Search for the cell housing the specified text and yield its (X, Y) center coordinate. 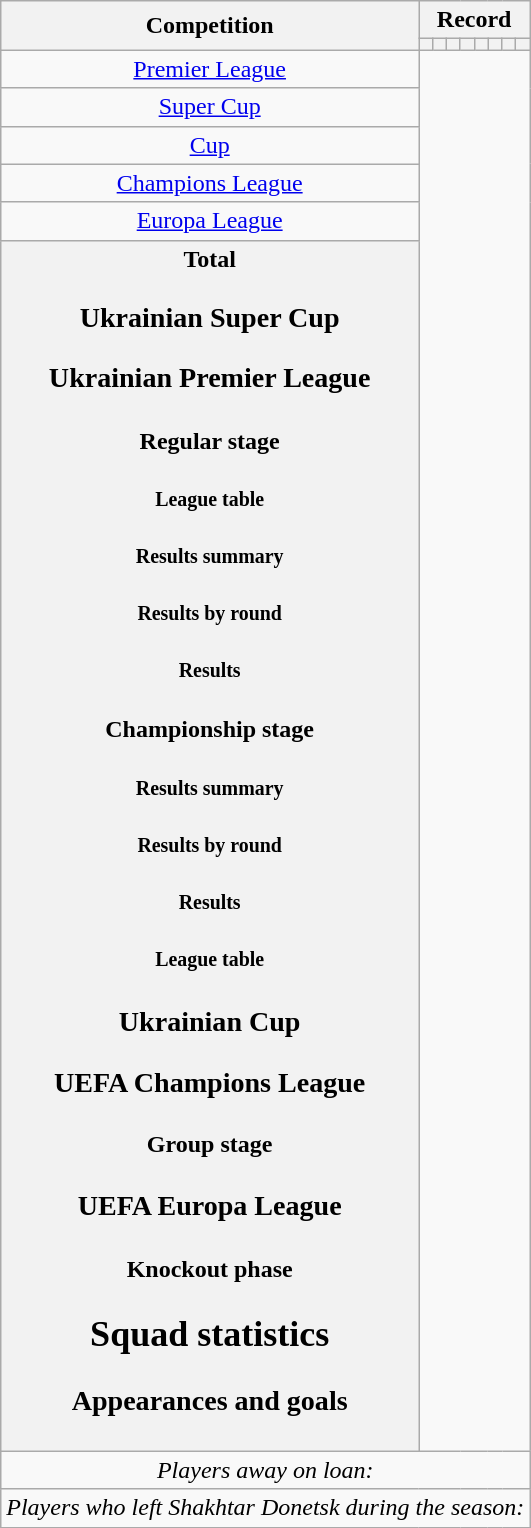
Premier League (210, 69)
Players who left Shakhtar Donetsk during the season: (266, 1508)
Record (474, 20)
Cup (210, 145)
Super Cup (210, 107)
Europa League (210, 221)
Players away on loan: (266, 1470)
Competition (210, 26)
Champions League (210, 183)
